For the text-containing cell, return its midpoint in (x, y) coordinate format. 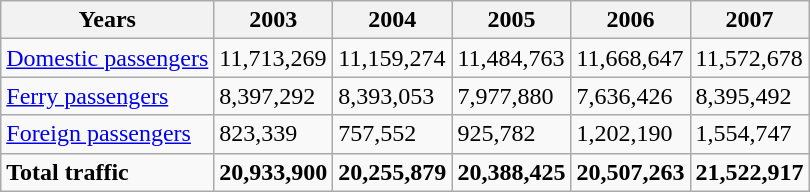
7,977,880 (512, 96)
Foreign passengers (108, 134)
757,552 (392, 134)
11,159,274 (392, 58)
Domestic passengers (108, 58)
Total traffic (108, 172)
7,636,426 (630, 96)
2007 (750, 20)
11,713,269 (274, 58)
11,572,678 (750, 58)
2005 (512, 20)
20,388,425 (512, 172)
20,933,900 (274, 172)
Ferry passengers (108, 96)
2006 (630, 20)
21,522,917 (750, 172)
Years (108, 20)
8,393,053 (392, 96)
1,554,747 (750, 134)
2003 (274, 20)
8,395,492 (750, 96)
11,668,647 (630, 58)
823,339 (274, 134)
1,202,190 (630, 134)
20,255,879 (392, 172)
11,484,763 (512, 58)
8,397,292 (274, 96)
20,507,263 (630, 172)
2004 (392, 20)
925,782 (512, 134)
